Determine the (x, y) coordinate at the center of the cell enclosing the given text.  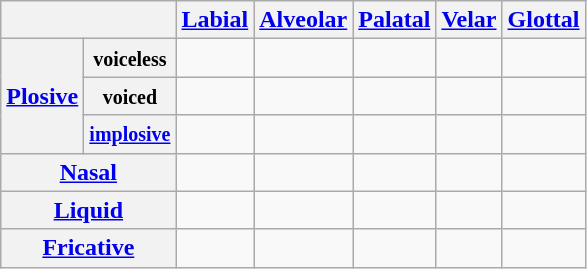
Labial (215, 20)
implosive (130, 134)
voiceless (130, 58)
Nasal (88, 172)
Velar (469, 20)
Plosive (42, 96)
Palatal (394, 20)
Fricative (88, 248)
Liquid (88, 210)
Glottal (544, 20)
Alveolar (304, 20)
voiced (130, 96)
